Output the [X, Y] coordinate of the center of the cell containing the given text.  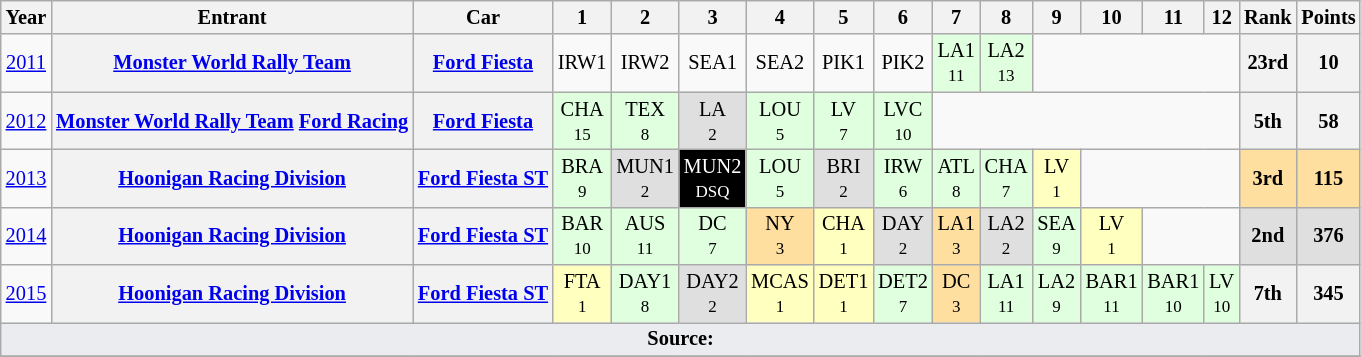
8 [1006, 17]
Car [483, 17]
2012 [26, 121]
LA2 [712, 121]
2011 [26, 63]
SEA9 [1056, 236]
Year [26, 17]
Entrant [232, 17]
MCAS1 [780, 294]
LA213 [1006, 63]
23rd [1268, 63]
PIK2 [903, 63]
376 [1328, 236]
SEA2 [780, 63]
Source: [681, 339]
345 [1328, 294]
CHA7 [1006, 178]
SEA1 [712, 63]
3rd [1268, 178]
BAR111 [1112, 294]
7 [956, 17]
DET11 [844, 294]
CHA15 [582, 121]
7th [1268, 294]
AUS11 [644, 236]
DAY18 [644, 294]
ATL8 [956, 178]
BRA9 [582, 178]
LA29 [1056, 294]
CHA1 [844, 236]
IRW6 [903, 178]
BAR110 [1173, 294]
NY3 [780, 236]
12 [1222, 17]
BRI2 [844, 178]
2014 [26, 236]
9 [1056, 17]
11 [1173, 17]
2015 [26, 294]
PIK1 [844, 63]
LV7 [844, 121]
Rank [1268, 17]
5th [1268, 121]
Monster World Rally Team [232, 63]
DAY22 [712, 294]
2013 [26, 178]
Monster World Rally Team Ford Racing [232, 121]
6 [903, 17]
FTA1 [582, 294]
DC7 [712, 236]
IRW1 [582, 63]
DET27 [903, 294]
BAR10 [582, 236]
115 [1328, 178]
2 [644, 17]
Points [1328, 17]
3 [712, 17]
DC3 [956, 294]
IRW2 [644, 63]
DAY2 [903, 236]
LA13 [956, 236]
58 [1328, 121]
1 [582, 17]
LA22 [1006, 236]
LV10 [1222, 294]
MUN2DSQ [712, 178]
LVC10 [903, 121]
MUN12 [644, 178]
TEX8 [644, 121]
2nd [1268, 236]
5 [844, 17]
4 [780, 17]
